Identify which cell holds the provided text, then report its [x, y] central coordinate. 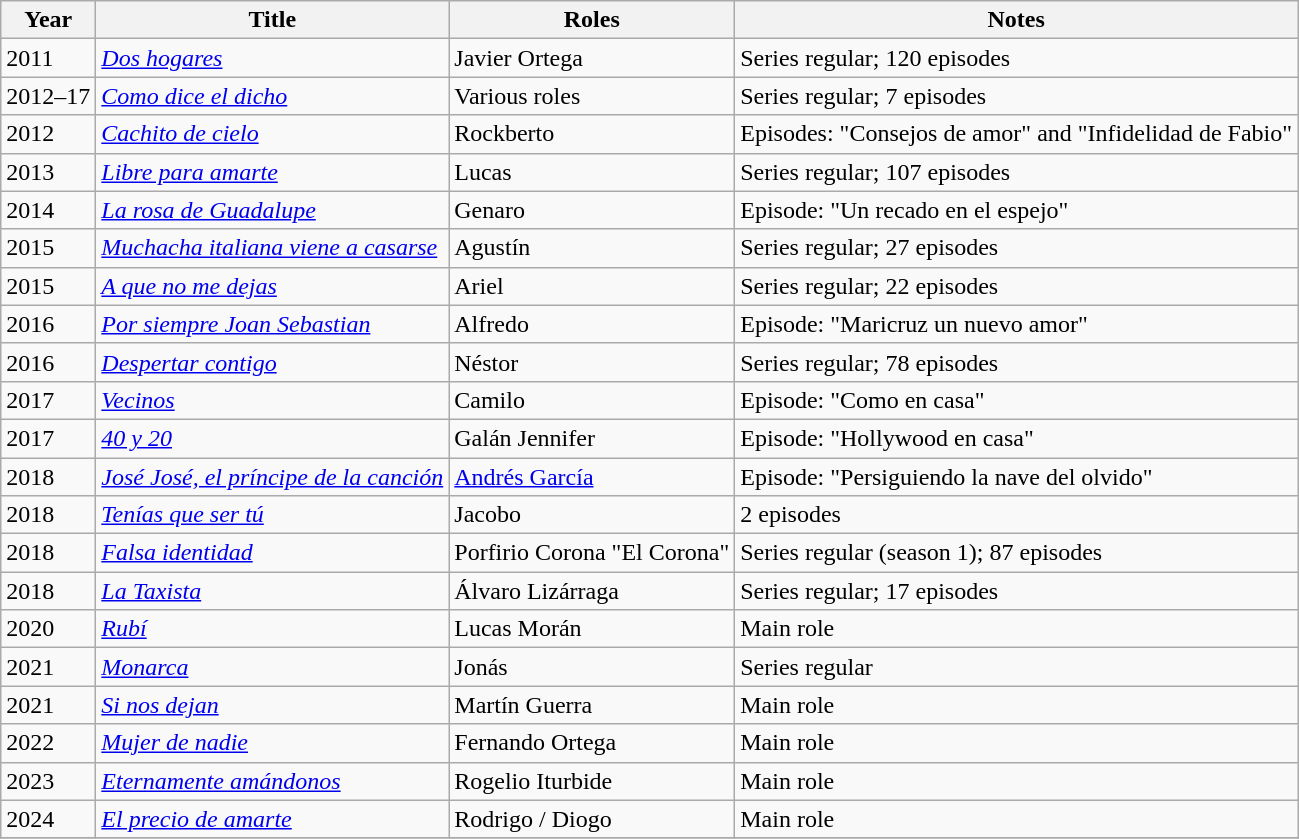
Series regular; 78 episodes [1016, 362]
Series regular; 22 episodes [1016, 286]
Javier Ortega [592, 58]
Episode: "Persiguiendo la nave del olvido" [1016, 477]
Ariel [592, 286]
Series regular (season 1); 87 episodes [1016, 553]
2 episodes [1016, 515]
Jacobo [592, 515]
Episode: "Un recado en el espejo" [1016, 210]
Episode: "Hollywood en casa" [1016, 438]
Jonás [592, 667]
José José, el príncipe de la canción [272, 477]
Various roles [592, 96]
Andrés García [592, 477]
La rosa de Guadalupe [272, 210]
Notes [1016, 20]
Porfirio Corona "El Corona" [592, 553]
2011 [48, 58]
Eternamente amándonos [272, 781]
Lucas [592, 172]
Roles [592, 20]
Title [272, 20]
Falsa identidad [272, 553]
Si nos dejan [272, 705]
Despertar contigo [272, 362]
2023 [48, 781]
Series regular; 120 episodes [1016, 58]
Mujer de nadie [272, 743]
Agustín [592, 248]
Muchacha italiana viene a casarse [272, 248]
2014 [48, 210]
Rockberto [592, 134]
La Taxista [272, 591]
2012 [48, 134]
Néstor [592, 362]
Álvaro Lizárraga [592, 591]
Year [48, 20]
Series regular; 107 episodes [1016, 172]
2013 [48, 172]
Series regular; 17 episodes [1016, 591]
El precio de amarte [272, 819]
2012–17 [48, 96]
Rodrigo / Diogo [592, 819]
Series regular; 27 episodes [1016, 248]
2020 [48, 629]
Lucas Morán [592, 629]
2022 [48, 743]
Galán Jennifer [592, 438]
2024 [48, 819]
Libre para amarte [272, 172]
Por siempre Joan Sebastian [272, 324]
Vecinos [272, 400]
Martín Guerra [592, 705]
Cachito de cielo [272, 134]
Series regular [1016, 667]
Monarca [272, 667]
Genaro [592, 210]
Rubí [272, 629]
Tenías que ser tú [272, 515]
Camilo [592, 400]
Rogelio Iturbide [592, 781]
Dos hogares [272, 58]
Episodes: "Consejos de amor" and "Infidelidad de Fabio" [1016, 134]
40 y 20 [272, 438]
Alfredo [592, 324]
Episode: "Como en casa" [1016, 400]
Como dice el dicho [272, 96]
Fernando Ortega [592, 743]
A que no me dejas [272, 286]
Episode: "Maricruz un nuevo amor" [1016, 324]
Series regular; 7 episodes [1016, 96]
